Locate the cell with the specified text and output its [X, Y] center coordinate. 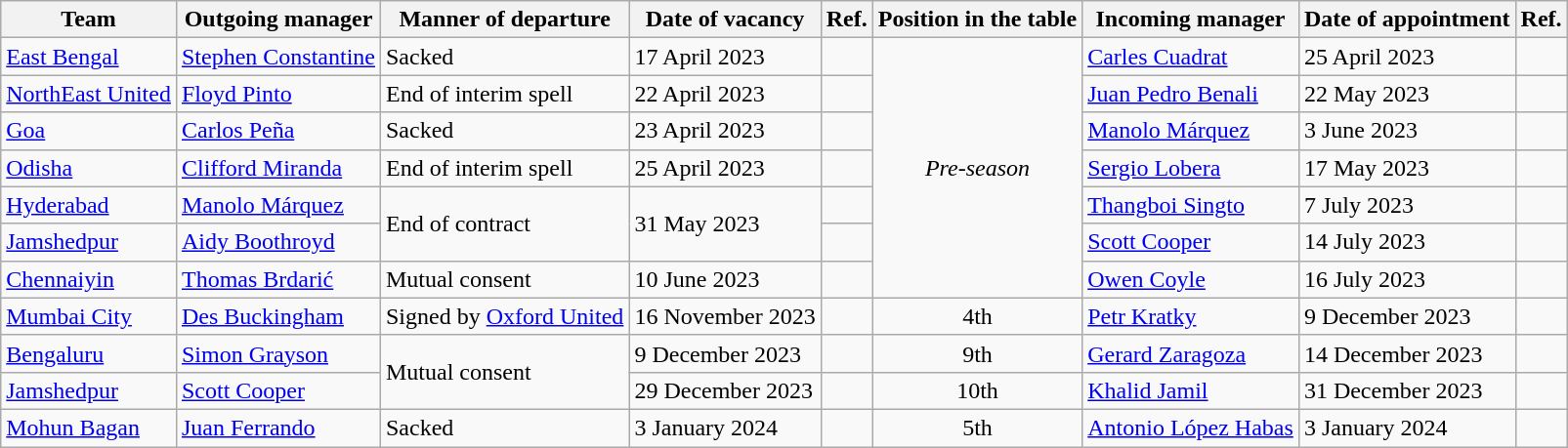
Juan Ferrando [277, 428]
Goa [89, 131]
Mumbai City [89, 316]
23 April 2023 [725, 131]
Manner of departure [504, 20]
3 June 2023 [1407, 131]
Position in the table [977, 20]
10th [977, 390]
Pre-season [977, 168]
Petr Kratky [1191, 316]
16 July 2023 [1407, 279]
9th [977, 353]
Gerard Zaragoza [1191, 353]
Incoming manager [1191, 20]
Team [89, 20]
22 April 2023 [725, 94]
17 May 2023 [1407, 168]
Signed by Oxford United [504, 316]
14 July 2023 [1407, 242]
14 December 2023 [1407, 353]
Chennaiyin [89, 279]
Thangboi Singto [1191, 205]
Floyd Pinto [277, 94]
29 December 2023 [725, 390]
Owen Coyle [1191, 279]
East Bengal [89, 57]
Khalid Jamil [1191, 390]
Antonio López Habas [1191, 428]
Date of vacancy [725, 20]
31 May 2023 [725, 224]
4th [977, 316]
Simon Grayson [277, 353]
Outgoing manager [277, 20]
Aidy Boothroyd [277, 242]
Hyderabad [89, 205]
Juan Pedro Benali [1191, 94]
End of contract [504, 224]
10 June 2023 [725, 279]
22 May 2023 [1407, 94]
31 December 2023 [1407, 390]
Date of appointment [1407, 20]
16 November 2023 [725, 316]
Clifford Miranda [277, 168]
Odisha [89, 168]
Bengaluru [89, 353]
NorthEast United [89, 94]
Mohun Bagan [89, 428]
7 July 2023 [1407, 205]
Thomas Brdarić [277, 279]
Stephen Constantine [277, 57]
Sergio Lobera [1191, 168]
Des Buckingham [277, 316]
5th [977, 428]
Carlos Peña [277, 131]
Carles Cuadrat [1191, 57]
17 April 2023 [725, 57]
